Capture the cell that displays the provided text and extract its (x, y) central coordinate. 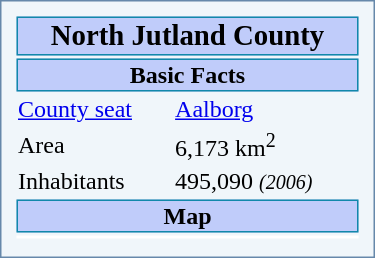
Basic Facts (187, 74)
Map (187, 216)
Inhabitants (93, 182)
North Jutland County (187, 36)
6,173 km2 (266, 146)
Area (93, 146)
Aalborg (266, 109)
County seat (93, 109)
495,090 (2006) (266, 182)
